Output the [X, Y] coordinate of the center of the cell containing the given text.  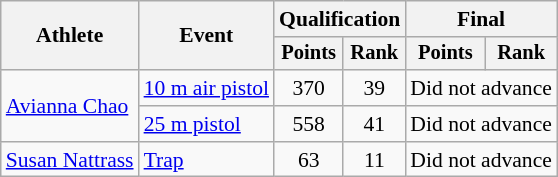
Athlete [70, 36]
25 m pistol [206, 124]
Final [481, 19]
558 [308, 124]
Event [206, 36]
Qualification [340, 19]
10 m air pistol [206, 88]
Avianna Chao [70, 106]
41 [374, 124]
370 [308, 88]
39 [374, 88]
